Capture the cell that displays the provided text and extract its (x, y) central coordinate. 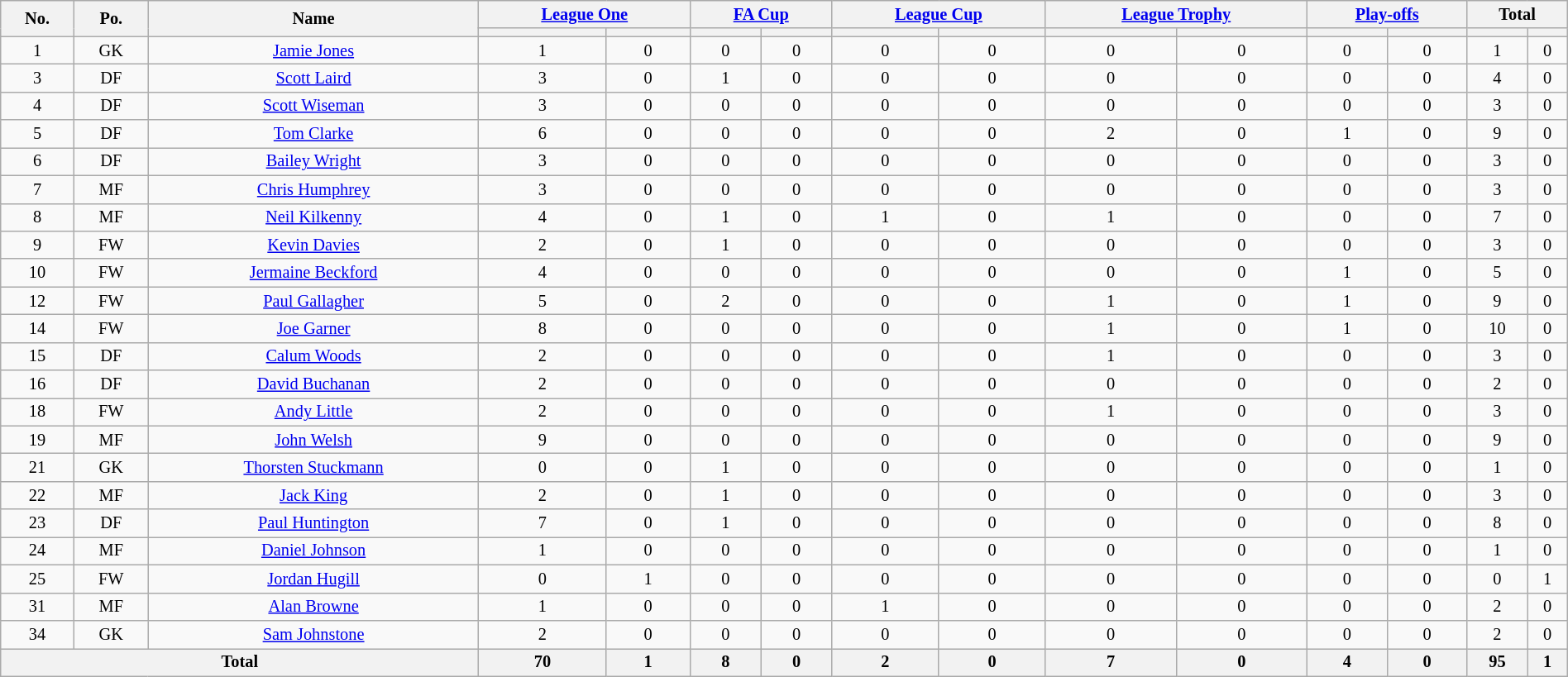
Andy Little (313, 412)
League One (585, 14)
Calum Woods (313, 356)
Kevin Davies (313, 245)
Thorsten Stuckmann (313, 467)
34 (38, 634)
Jamie Jones (313, 50)
Jack King (313, 495)
Joe Garner (313, 328)
95 (1497, 662)
14 (38, 328)
23 (38, 523)
Paul Gallagher (313, 301)
Name (313, 18)
15 (38, 356)
21 (38, 467)
Daniel Johnson (313, 551)
Sam Johnstone (313, 634)
22 (38, 495)
16 (38, 384)
Paul Huntington (313, 523)
League Trophy (1176, 14)
Jermaine Beckford (313, 273)
19 (38, 440)
No. (38, 18)
Tom Clarke (313, 134)
Alan Browne (313, 607)
24 (38, 551)
Bailey Wright (313, 161)
31 (38, 607)
Jordan Hugill (313, 579)
Po. (111, 18)
25 (38, 579)
David Buchanan (313, 384)
Scott Laird (313, 78)
Scott Wiseman (313, 106)
Neil Kilkenny (313, 217)
John Welsh (313, 440)
12 (38, 301)
18 (38, 412)
Play-offs (1387, 14)
FA Cup (761, 14)
Chris Humphrey (313, 189)
League Cup (939, 14)
70 (543, 662)
